Pinpoint the cell where the given text exists, returning its (X, Y) midpoint coordinate. 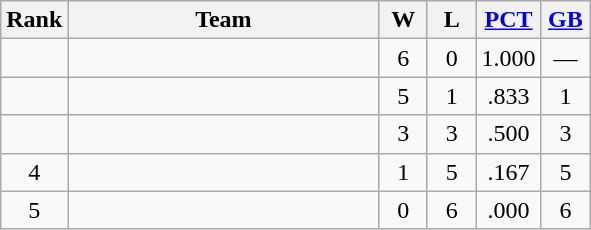
.167 (508, 172)
— (566, 58)
.000 (508, 210)
GB (566, 20)
1.000 (508, 58)
Rank (34, 20)
W (404, 20)
4 (34, 172)
.500 (508, 134)
PCT (508, 20)
.833 (508, 96)
L (452, 20)
Team (224, 20)
